Determine the [x, y] coordinate at the center of the cell enclosing the given text.  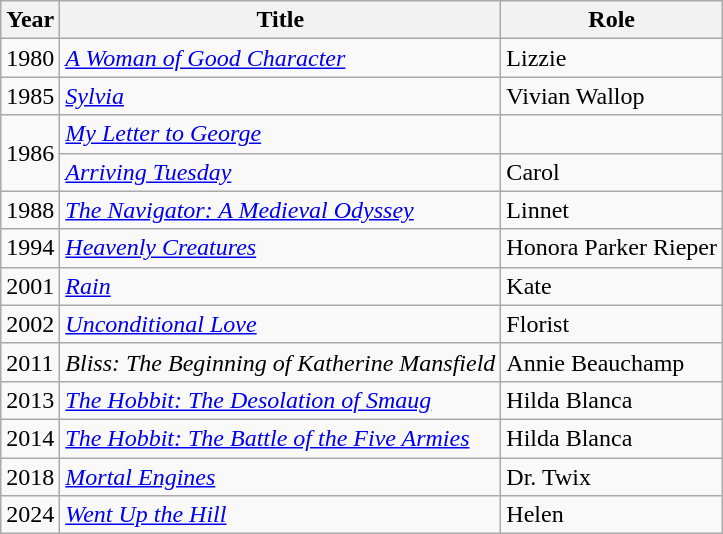
Bliss: The Beginning of Katherine Mansfield [280, 362]
Carol [612, 172]
The Hobbit: The Desolation of Smaug [280, 400]
Heavenly Creatures [280, 248]
2001 [30, 286]
2013 [30, 400]
Sylvia [280, 96]
2002 [30, 324]
Unconditional Love [280, 324]
Went Up the Hill [280, 515]
2011 [30, 362]
Helen [612, 515]
1994 [30, 248]
The Hobbit: The Battle of the Five Armies [280, 438]
1980 [30, 58]
My Letter to George [280, 134]
Lizzie [612, 58]
1985 [30, 96]
1988 [30, 210]
1986 [30, 153]
Dr. Twix [612, 477]
Honora Parker Rieper [612, 248]
Linnet [612, 210]
Annie Beauchamp [612, 362]
Mortal Engines [280, 477]
2018 [30, 477]
2014 [30, 438]
Role [612, 20]
Year [30, 20]
Florist [612, 324]
Arriving Tuesday [280, 172]
Kate [612, 286]
Rain [280, 286]
The Navigator: A Medieval Odyssey [280, 210]
Title [280, 20]
Vivian Wallop [612, 96]
A Woman of Good Character [280, 58]
2024 [30, 515]
